Return the [X, Y] coordinate for the center point of the cell that contains the specified text.  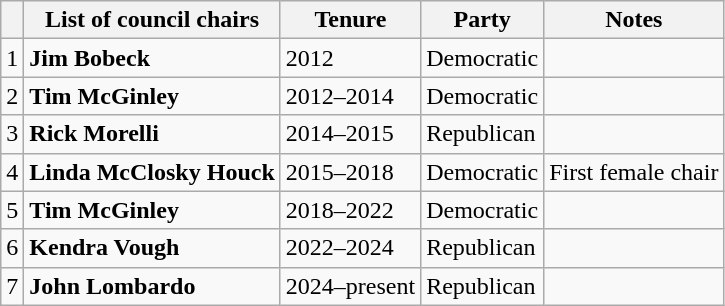
Notes [634, 20]
2012–2014 [350, 96]
7 [12, 286]
6 [12, 248]
John Lombardo [152, 286]
Tenure [350, 20]
2022–2024 [350, 248]
4 [12, 172]
Linda McClosky Houck [152, 172]
2018–2022 [350, 210]
Jim Bobeck [152, 58]
First female chair [634, 172]
2015–2018 [350, 172]
2012 [350, 58]
List of council chairs [152, 20]
2024–present [350, 286]
Party [482, 20]
Kendra Vough [152, 248]
3 [12, 134]
5 [12, 210]
1 [12, 58]
Rick Morelli [152, 134]
2014–2015 [350, 134]
2 [12, 96]
